For the text-containing cell, return its midpoint in (x, y) coordinate format. 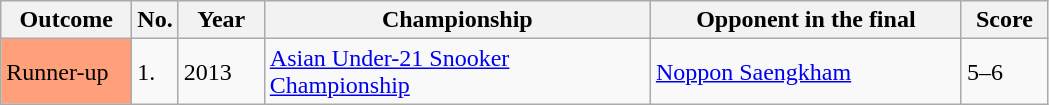
Score (1004, 20)
Opponent in the final (806, 20)
Noppon Saengkham (806, 72)
Year (221, 20)
Championship (457, 20)
1. (155, 72)
5–6 (1004, 72)
Asian Under-21 Snooker Championship (457, 72)
Outcome (66, 20)
Runner-up (66, 72)
No. (155, 20)
2013 (221, 72)
